Identify which cell holds the provided text, then report its [x, y] central coordinate. 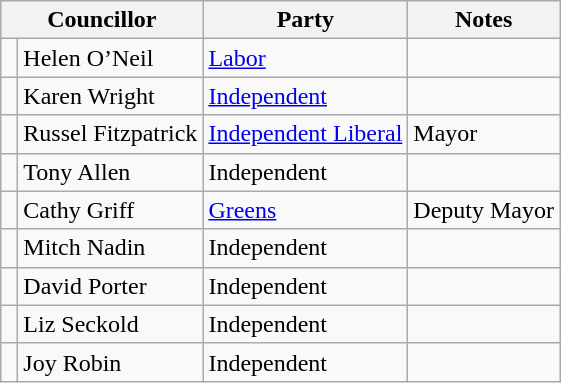
Party [306, 20]
Deputy Mayor [484, 210]
Labor [306, 58]
Councillor [102, 20]
Joy Robin [110, 362]
David Porter [110, 286]
Tony Allen [110, 172]
Karen Wright [110, 96]
Mayor [484, 134]
Russel Fitzpatrick [110, 134]
Greens [306, 210]
Cathy Griff [110, 210]
Helen O’Neil [110, 58]
Notes [484, 20]
Mitch Nadin [110, 248]
Independent Liberal [306, 134]
Liz Seckold [110, 324]
